Detect which cell encompasses the target text, then output its (X, Y) center coordinate. 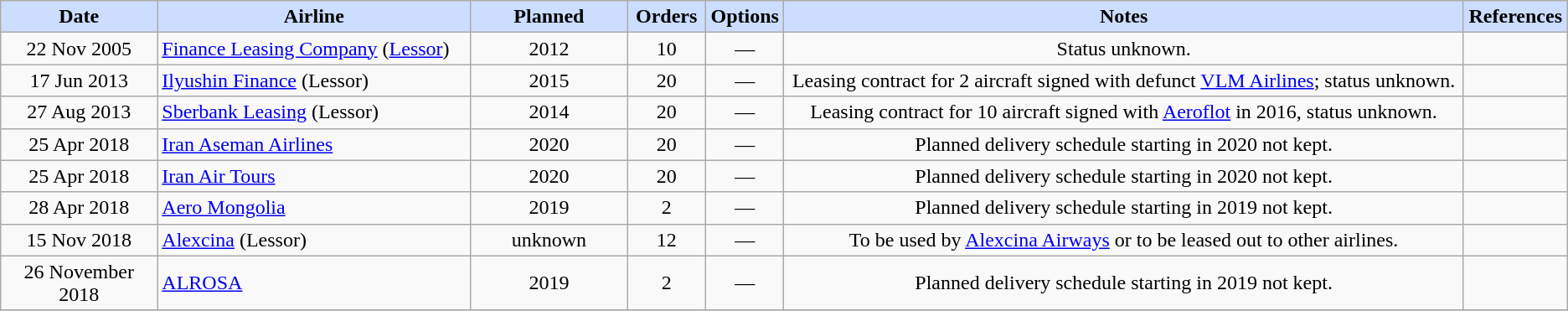
Airline (314, 17)
Status unknown. (1124, 49)
2014 (549, 112)
Planned (549, 17)
Aero Mongolia (314, 208)
Options (745, 17)
2012 (549, 49)
Date (79, 17)
12 (667, 240)
Ilyushin Finance (Lessor) (314, 80)
Alexcina (Lessor) (314, 240)
Finance Leasing Company (Lessor) (314, 49)
unknown (549, 240)
26 November 2018 (79, 283)
References (1515, 17)
22 Nov 2005 (79, 49)
2015 (549, 80)
Notes (1124, 17)
Iran Aseman Airlines (314, 144)
Orders (667, 17)
Leasing contract for 10 aircraft signed with Aeroflot in 2016, status unknown. (1124, 112)
To be used by Alexcina Airways or to be leased out to other airlines. (1124, 240)
Iran Air Tours (314, 176)
27 Aug 2013 (79, 112)
17 Jun 2013 (79, 80)
Leasing contract for 2 aircraft signed with defunct VLM Airlines; status unknown. (1124, 80)
Sberbank Leasing (Lessor) (314, 112)
ALROSA (314, 283)
28 Apr 2018 (79, 208)
15 Nov 2018 (79, 240)
10 (667, 49)
